Detect which cell encompasses the target text, then output its [x, y] center coordinate. 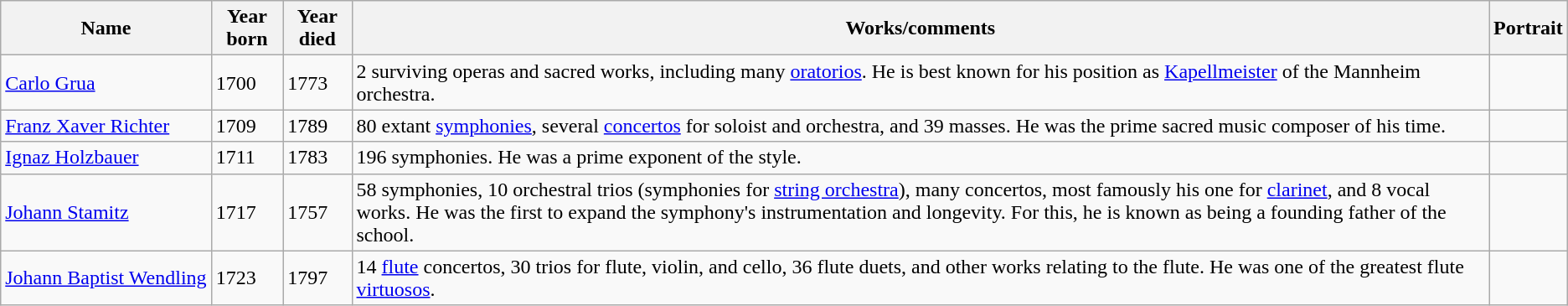
1700 [247, 82]
1773 [317, 82]
1717 [247, 212]
1797 [317, 278]
Johann Stamitz [106, 212]
1723 [247, 278]
1757 [317, 212]
Name [106, 29]
Franz Xaver Richter [106, 126]
2 surviving operas and sacred works, including many oratorios. He is best known for his position as Kapellmeister of the Mannheim orchestra. [921, 82]
1711 [247, 158]
1783 [317, 158]
Ignaz Holzbauer [106, 158]
196 symphonies. He was a prime exponent of the style. [921, 158]
80 extant symphonies, several concertos for soloist and orchestra, and 39 masses. He was the prime sacred music composer of his time. [921, 126]
1789 [317, 126]
Portrait [1529, 29]
Year died [317, 29]
Johann Baptist Wendling [106, 278]
Year born [247, 29]
Carlo Grua [106, 82]
1709 [247, 126]
Works/comments [921, 29]
